Output the [x, y] coordinate of the center of the cell containing the given text.  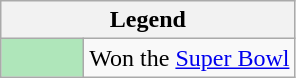
Won the Super Bowl [190, 58]
Legend [148, 20]
